For the text-containing cell, return its midpoint in (x, y) coordinate format. 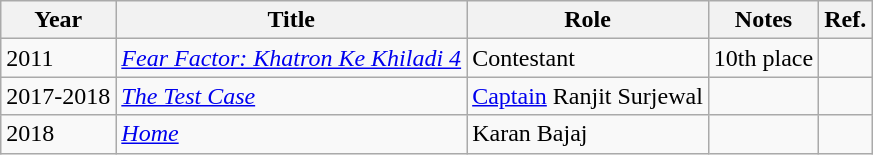
Role (588, 20)
Karan Bajaj (588, 134)
Captain Ranjit Surjewal (588, 96)
Ref. (846, 20)
2011 (58, 58)
2018 (58, 134)
Notes (763, 20)
Contestant (588, 58)
Fear Factor: Khatron Ke Khiladi 4 (292, 58)
The Test Case (292, 96)
10th place (763, 58)
2017-2018 (58, 96)
Title (292, 20)
Home (292, 134)
Year (58, 20)
